Detect which cell encompasses the target text, then output its [X, Y] center coordinate. 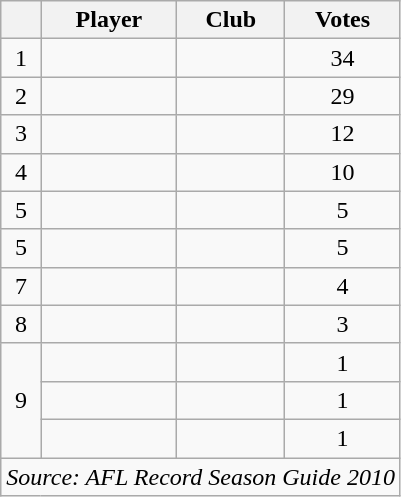
Votes [343, 20]
Player [109, 20]
Source: AFL Record Season Guide 2010 [201, 477]
10 [343, 172]
8 [21, 324]
7 [21, 286]
Club [231, 20]
12 [343, 134]
29 [343, 96]
9 [21, 400]
2 [21, 96]
34 [343, 58]
